Find where the given text appears and provide that cell's center as [x, y] coordinate. 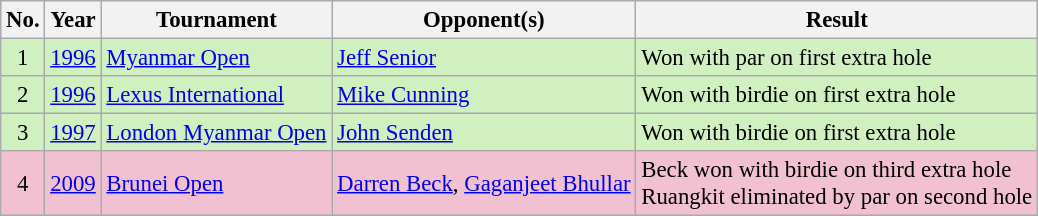
Myanmar Open [216, 58]
Opponent(s) [484, 20]
4 [23, 184]
Tournament [216, 20]
Beck won with birdie on third extra holeRuangkit eliminated by par on second hole [837, 184]
John Senden [484, 133]
London Myanmar Open [216, 133]
2 [23, 95]
Brunei Open [216, 184]
2009 [73, 184]
Darren Beck, Gaganjeet Bhullar [484, 184]
Won with par on first extra hole [837, 58]
Mike Cunning [484, 95]
Year [73, 20]
Result [837, 20]
3 [23, 133]
1 [23, 58]
1997 [73, 133]
No. [23, 20]
Jeff Senior [484, 58]
Lexus International [216, 95]
